Capture the cell that displays the provided text and extract its [X, Y] central coordinate. 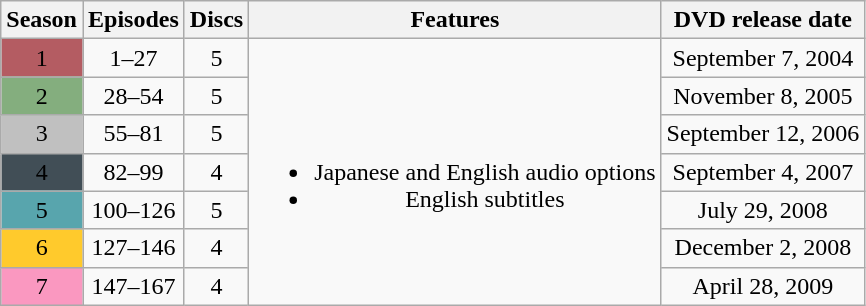
Japanese and English audio optionsEnglish subtitles [455, 172]
July 29, 2008 [763, 210]
Episodes [133, 20]
November 8, 2005 [763, 96]
3 [42, 134]
82–99 [133, 172]
1–27 [133, 58]
127–146 [133, 248]
September 4, 2007 [763, 172]
Discs [216, 20]
Features [455, 20]
100–126 [133, 210]
September 12, 2006 [763, 134]
1 [42, 58]
6 [42, 248]
7 [42, 286]
2 [42, 96]
55–81 [133, 134]
September 7, 2004 [763, 58]
December 2, 2008 [763, 248]
28–54 [133, 96]
April 28, 2009 [763, 286]
147–167 [133, 286]
DVD release date [763, 20]
Season [42, 20]
